Find where the given text appears and provide that cell's center as (x, y) coordinate. 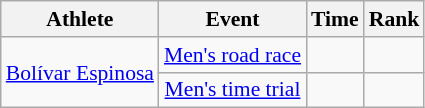
Time (335, 19)
Men's time trial (232, 90)
Bolívar Espinosa (80, 72)
Athlete (80, 19)
Event (232, 19)
Men's road race (232, 55)
Rank (394, 19)
